Capture the cell that displays the provided text and extract its (X, Y) central coordinate. 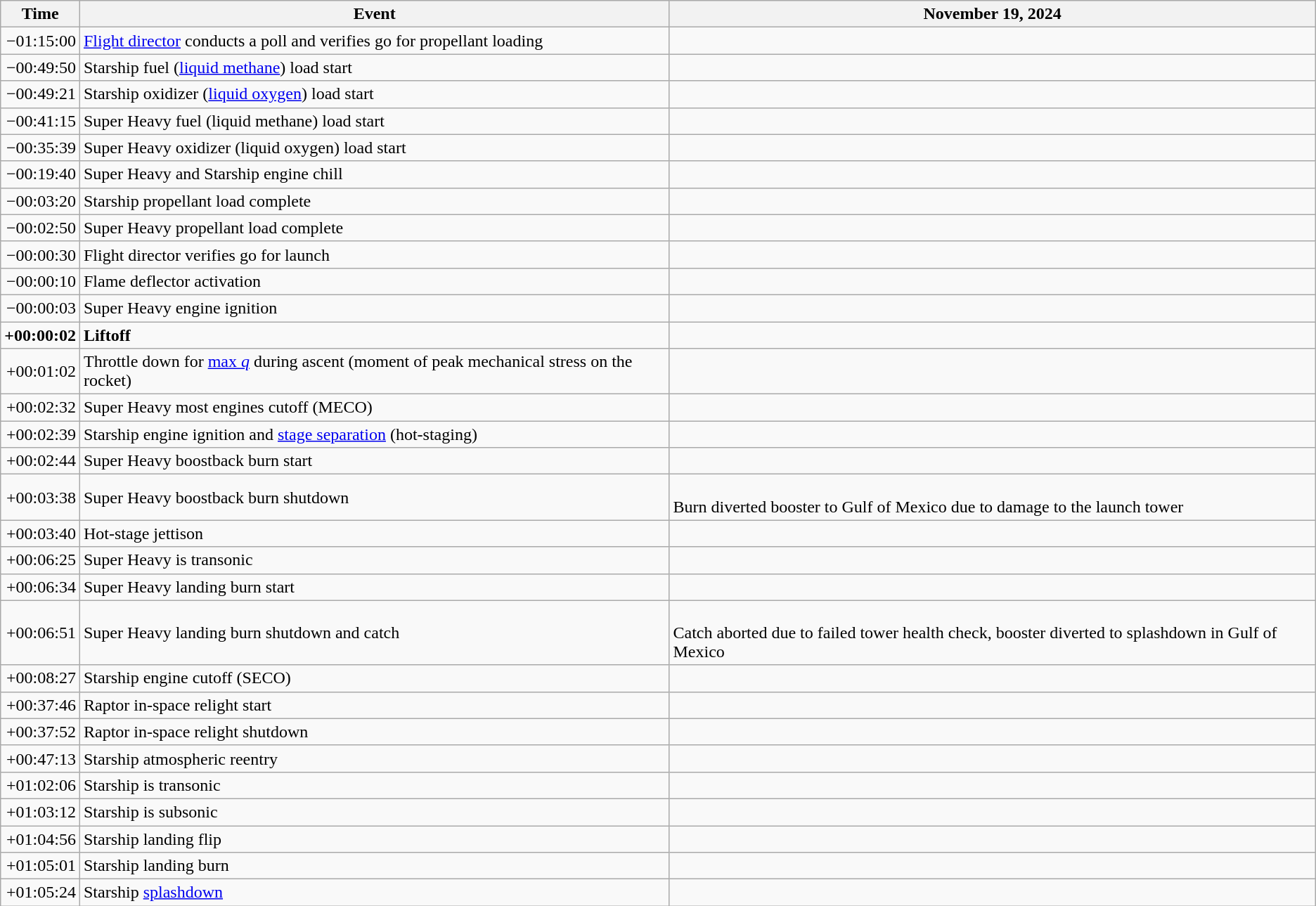
+01:04:56 (41, 839)
−00:49:50 (41, 67)
Raptor in-space relight shutdown (374, 732)
+00:03:38 (41, 498)
+00:00:02 (41, 335)
+00:02:32 (41, 408)
Starship propellant load complete (374, 201)
+01:05:24 (41, 893)
Burn diverted booster to Gulf of Mexico due to damage to the launch tower (993, 498)
Starship splashdown (374, 893)
−00:49:21 (41, 94)
+01:02:06 (41, 785)
November 19, 2024 (993, 14)
Super Heavy oxidizer (liquid oxygen) load start (374, 148)
Super Heavy landing burn shutdown and catch (374, 633)
Starship landing burn (374, 866)
Super Heavy propellant load complete (374, 228)
−00:41:15 (41, 121)
−00:35:39 (41, 148)
Starship landing flip (374, 839)
−00:02:50 (41, 228)
Hot-stage jettison (374, 533)
+00:06:51 (41, 633)
Super Heavy is transonic (374, 560)
−00:00:30 (41, 254)
−00:00:10 (41, 281)
Raptor in-space relight start (374, 705)
Time (41, 14)
+00:06:25 (41, 560)
+00:37:46 (41, 705)
+00:37:52 (41, 732)
−01:15:00 (41, 41)
Starship atmospheric reentry (374, 758)
+00:02:39 (41, 434)
Starship oxidizer (liquid oxygen) load start (374, 94)
Super Heavy and Starship engine chill (374, 174)
+00:06:34 (41, 587)
Catch aborted due to failed tower health check, booster diverted to splashdown in Gulf of Mexico (993, 633)
Starship engine cutoff (SECO) (374, 678)
−00:03:20 (41, 201)
Super Heavy fuel (liquid methane) load start (374, 121)
Super Heavy boostback burn shutdown (374, 498)
+00:47:13 (41, 758)
+00:08:27 (41, 678)
−00:00:03 (41, 308)
Event (374, 14)
+00:02:44 (41, 461)
−00:19:40 (41, 174)
Flight director conducts a poll and verifies go for propellant loading (374, 41)
Liftoff (374, 335)
Starship fuel (liquid methane) load start (374, 67)
+01:05:01 (41, 866)
Starship is transonic (374, 785)
Super Heavy most engines cutoff (MECO) (374, 408)
+00:03:40 (41, 533)
Starship is subsonic (374, 812)
Flight director verifies go for launch (374, 254)
Super Heavy landing burn start (374, 587)
Starship engine ignition and stage separation (hot-staging) (374, 434)
+01:03:12 (41, 812)
Flame deflector activation (374, 281)
Super Heavy engine ignition (374, 308)
Throttle down for max q during ascent (moment of peak mechanical stress on the rocket) (374, 371)
Super Heavy boostback burn start (374, 461)
+00:01:02 (41, 371)
